Extract the [x, y] coordinate from the center of the cell holding the provided text.  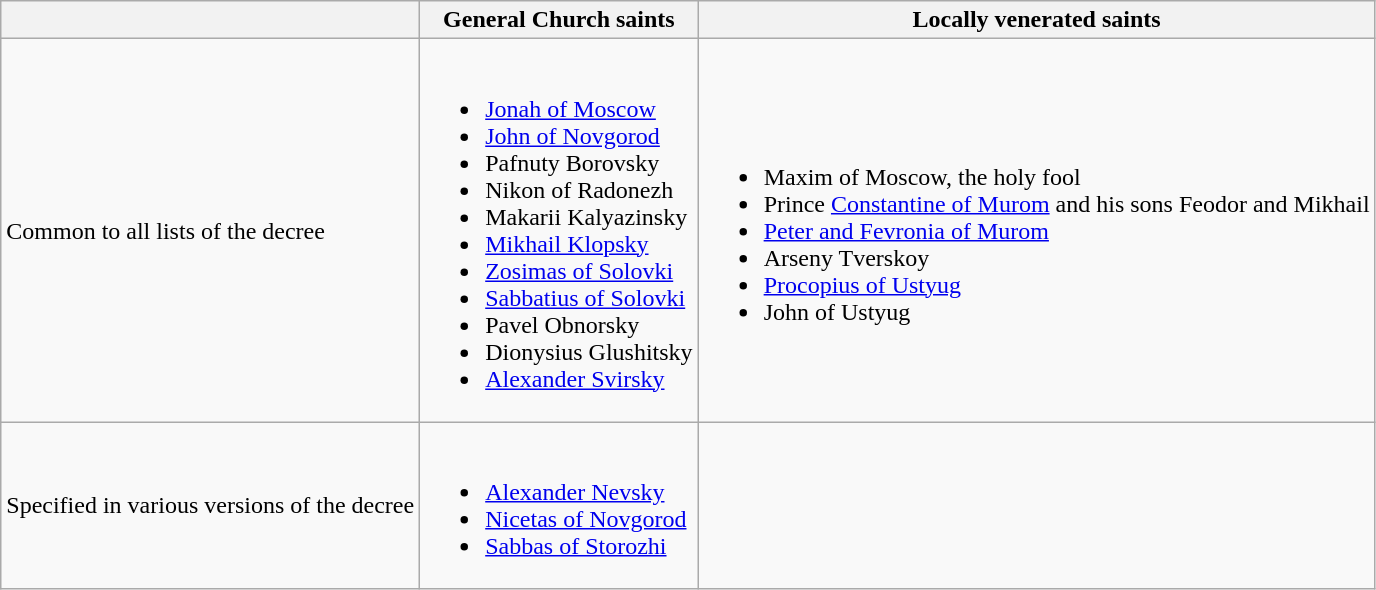
Locally venerated saints [1036, 20]
General Church saints [559, 20]
Common to all lists of the decree [210, 230]
Alexander NevskyNicetas of NovgorodSabbas of Storozhi [559, 506]
Specified in various versions of the decree [210, 506]
